Provide the [x, y] coordinate of the cell's center where the given text is located.  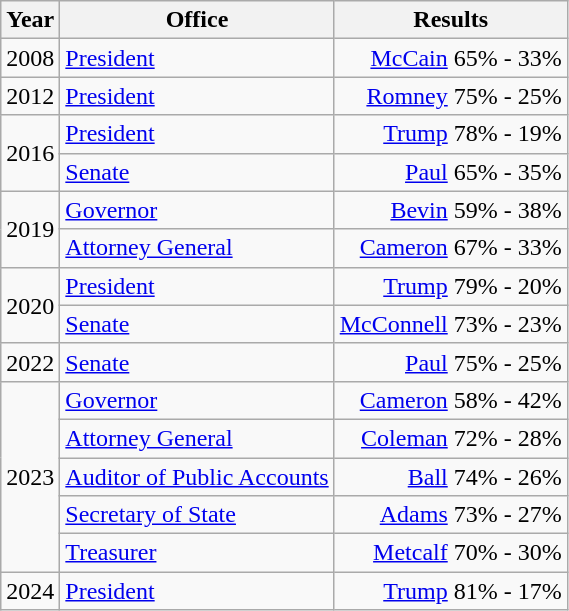
2019 [30, 229]
Cameron 58% - 42% [450, 400]
Auditor of Public Accounts [197, 477]
Cameron 67% - 33% [450, 248]
Trump 78% - 19% [450, 134]
Results [450, 20]
Romney 75% - 25% [450, 96]
2016 [30, 153]
2012 [30, 96]
2022 [30, 362]
Coleman 72% - 28% [450, 438]
Adams 73% - 27% [450, 515]
Metcalf 70% - 30% [450, 553]
Secretary of State [197, 515]
2008 [30, 58]
Office [197, 20]
Trump 81% - 17% [450, 591]
2023 [30, 476]
Ball 74% - 26% [450, 477]
2024 [30, 591]
McConnell 73% - 23% [450, 324]
Trump 79% - 20% [450, 286]
Year [30, 20]
Paul 65% - 35% [450, 172]
Treasurer [197, 553]
2020 [30, 305]
Paul 75% - 25% [450, 362]
Bevin 59% - 38% [450, 210]
McCain 65% - 33% [450, 58]
